For the text-containing cell, return its midpoint in [X, Y] coordinate format. 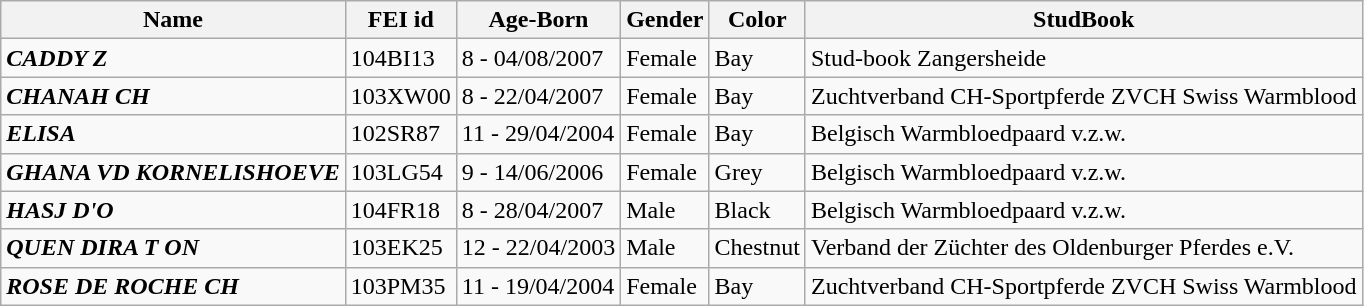
8 - 04/08/2007 [538, 58]
ELISA [173, 134]
Age-Born [538, 20]
8 - 28/04/2007 [538, 210]
12 - 22/04/2003 [538, 248]
103EK25 [400, 248]
Chestnut [757, 248]
9 - 14/06/2006 [538, 172]
CHANAH CH [173, 96]
FEI id [400, 20]
11 - 19/04/2004 [538, 286]
Black [757, 210]
GHANA VD KORNELISHOEVE [173, 172]
103XW00 [400, 96]
103LG54 [400, 172]
HASJ D'O [173, 210]
ROSE DE ROCHE CH [173, 286]
104FR18 [400, 210]
8 - 22/04/2007 [538, 96]
CADDY Z [173, 58]
Name [173, 20]
QUEN DIRA T ON [173, 248]
Stud-book Zangersheide [1084, 58]
Grey [757, 172]
StudBook [1084, 20]
11 - 29/04/2004 [538, 134]
103PM35 [400, 286]
Color [757, 20]
102SR87 [400, 134]
Verband der Züchter des Oldenburger Pferdes e.V. [1084, 248]
104BI13 [400, 58]
Gender [665, 20]
